Pinpoint the cell where the given text exists, returning its [x, y] midpoint coordinate. 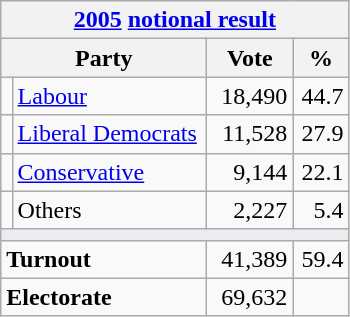
59.4 [321, 259]
22.1 [321, 172]
Turnout [104, 259]
Electorate [104, 297]
5.4 [321, 210]
44.7 [321, 96]
Vote [250, 58]
Conservative [110, 172]
27.9 [321, 134]
2005 notional result [175, 20]
18,490 [250, 96]
11,528 [250, 134]
Others [110, 210]
Liberal Democrats [110, 134]
% [321, 58]
Labour [110, 96]
9,144 [250, 172]
41,389 [250, 259]
Party [104, 58]
2,227 [250, 210]
69,632 [250, 297]
